Determine the (X, Y) coordinate at the center of the cell enclosing the given text.  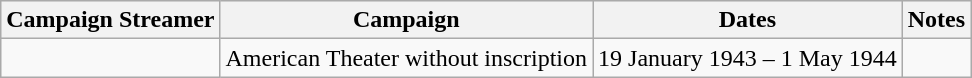
Campaign Streamer (110, 20)
19 January 1943 – 1 May 1944 (748, 58)
American Theater without inscription (406, 58)
Dates (748, 20)
Notes (936, 20)
Campaign (406, 20)
